Search for the cell housing the specified text and yield its (X, Y) center coordinate. 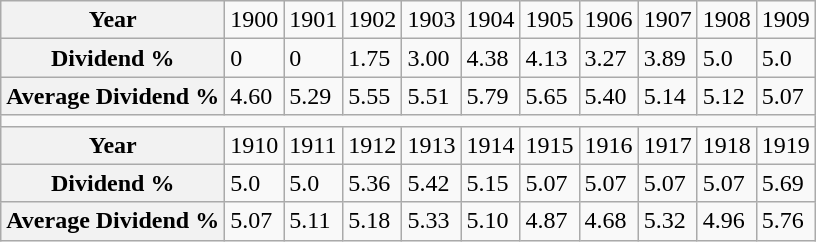
1902 (372, 20)
1903 (432, 20)
3.89 (668, 58)
1913 (432, 145)
1915 (550, 145)
1900 (254, 20)
1907 (668, 20)
5.29 (314, 96)
5.51 (432, 96)
1914 (490, 145)
3.27 (608, 58)
5.12 (726, 96)
5.76 (786, 221)
5.32 (668, 221)
1908 (726, 20)
1912 (372, 145)
4.96 (726, 221)
5.69 (786, 183)
5.79 (490, 96)
5.15 (490, 183)
4.13 (550, 58)
5.40 (608, 96)
1904 (490, 20)
1901 (314, 20)
4.87 (550, 221)
1906 (608, 20)
1909 (786, 20)
4.38 (490, 58)
5.33 (432, 221)
4.60 (254, 96)
1911 (314, 145)
1910 (254, 145)
5.18 (372, 221)
1918 (726, 145)
5.55 (372, 96)
5.36 (372, 183)
3.00 (432, 58)
1916 (608, 145)
5.10 (490, 221)
5.42 (432, 183)
5.65 (550, 96)
5.14 (668, 96)
1917 (668, 145)
1905 (550, 20)
4.68 (608, 221)
1919 (786, 145)
5.11 (314, 221)
1.75 (372, 58)
